Extract the (X, Y) coordinate from the center of the cell holding the provided text.  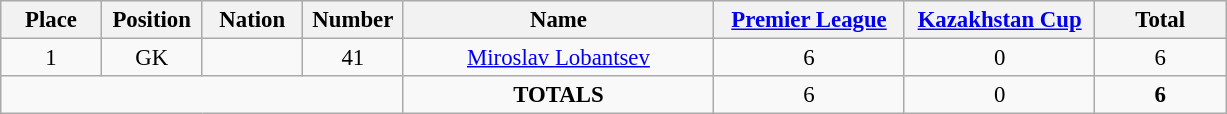
Position (152, 20)
Name (558, 20)
Miroslav Lobantsev (558, 58)
41 (354, 58)
GK (152, 58)
Kazakhstan Cup (1000, 20)
1 (52, 58)
Number (354, 20)
Place (52, 20)
Total (1160, 20)
TOTALS (558, 95)
Premier League (810, 20)
Nation (252, 20)
